Extract the [x, y] coordinate from the center of the cell holding the provided text.  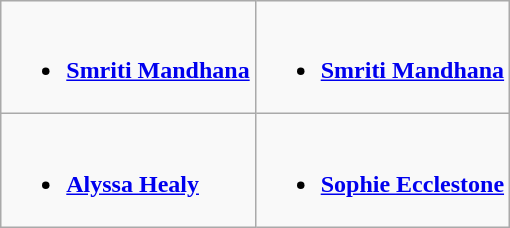
Alyssa Healy [128, 170]
Sophie Ecclestone [382, 170]
